Return the [X, Y] coordinate for the center point of the cell that contains the specified text.  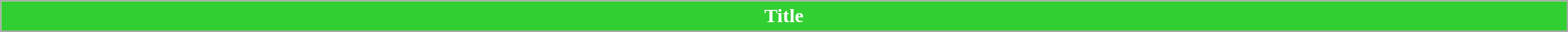
Title [784, 16]
